Search for the cell housing the specified text and yield its (X, Y) center coordinate. 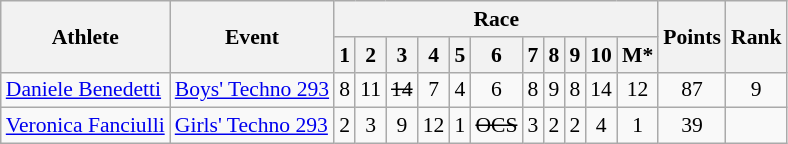
5 (460, 55)
10 (601, 55)
39 (692, 126)
OCS (496, 126)
Event (252, 36)
87 (692, 90)
Boys' Techno 293 (252, 90)
11 (370, 90)
Girls' Techno 293 (252, 126)
M* (638, 55)
Daniele Benedetti (86, 90)
Points (692, 36)
Rank (756, 36)
Athlete (86, 36)
Veronica Fanciulli (86, 126)
Race (496, 19)
